Identify which cell holds the provided text, then report its (X, Y) central coordinate. 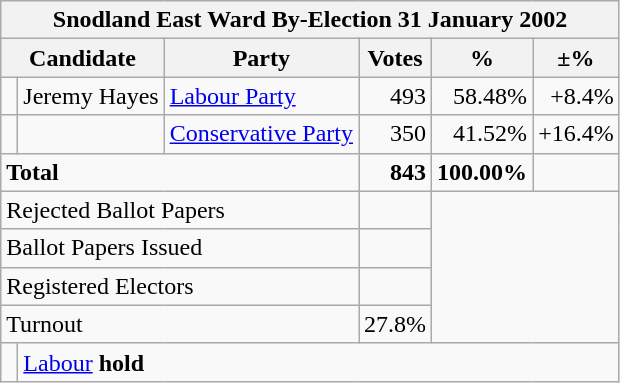
Conservative Party (261, 134)
Rejected Ballot Papers (180, 210)
+8.4% (576, 96)
100.00% (482, 172)
Candidate (82, 58)
Party (261, 58)
41.52% (482, 134)
±% (576, 58)
843 (396, 172)
Total (180, 172)
Snodland East Ward By-Election 31 January 2002 (310, 20)
493 (396, 96)
Registered Electors (180, 286)
+16.4% (576, 134)
58.48% (482, 96)
Labour Party (261, 96)
Jeremy Hayes (91, 96)
Labour hold (318, 362)
Turnout (180, 324)
Ballot Papers Issued (180, 248)
% (482, 58)
350 (396, 134)
Votes (396, 58)
27.8% (396, 324)
